Detect which cell encompasses the target text, then output its (x, y) center coordinate. 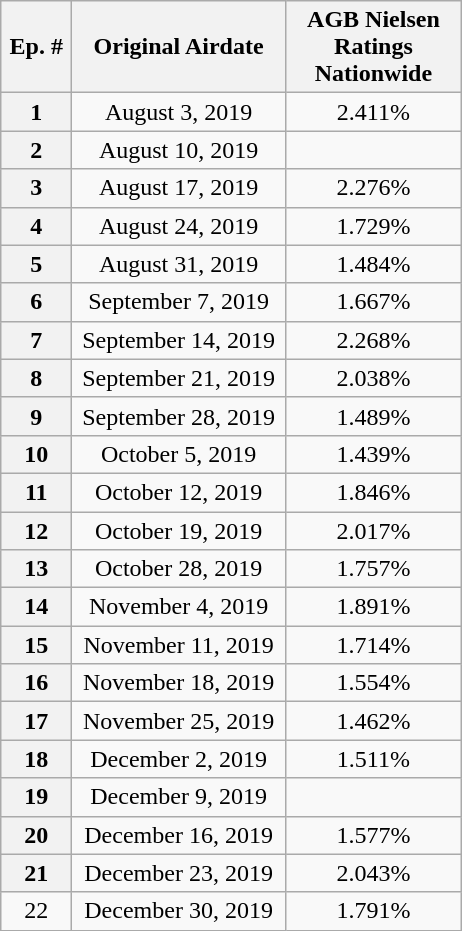
November 18, 2019 (179, 683)
August 3, 2019 (179, 112)
October 28, 2019 (179, 569)
10 (36, 454)
2 (36, 150)
December 23, 2019 (179, 873)
4 (36, 226)
9 (36, 416)
15 (36, 645)
5 (36, 264)
December 9, 2019 (179, 797)
17 (36, 721)
Ep. # (36, 47)
1.577% (373, 835)
6 (36, 302)
21 (36, 873)
August 17, 2019 (179, 188)
2.276% (373, 188)
18 (36, 759)
1.714% (373, 645)
September 28, 2019 (179, 416)
8 (36, 378)
December 16, 2019 (179, 835)
1.484% (373, 264)
Original Airdate (179, 47)
2.411% (373, 112)
16 (36, 683)
1.667% (373, 302)
22 (36, 911)
August 10, 2019 (179, 150)
December 30, 2019 (179, 911)
13 (36, 569)
1.511% (373, 759)
3 (36, 188)
August 24, 2019 (179, 226)
September 21, 2019 (179, 378)
November 11, 2019 (179, 645)
1.846% (373, 492)
September 14, 2019 (179, 340)
1.439% (373, 454)
7 (36, 340)
1.891% (373, 607)
AGB Nielsen Ratings Nationwide (373, 47)
1.554% (373, 683)
1.729% (373, 226)
October 5, 2019 (179, 454)
November 4, 2019 (179, 607)
November 25, 2019 (179, 721)
20 (36, 835)
2.038% (373, 378)
October 12, 2019 (179, 492)
2.043% (373, 873)
October 19, 2019 (179, 531)
1.489% (373, 416)
1.757% (373, 569)
2.017% (373, 531)
December 2, 2019 (179, 759)
1.791% (373, 911)
2.268% (373, 340)
11 (36, 492)
14 (36, 607)
September 7, 2019 (179, 302)
August 31, 2019 (179, 264)
1.462% (373, 721)
12 (36, 531)
19 (36, 797)
1 (36, 112)
